Scan for the cell matching the given text and deliver its [X, Y] coordinate at center. 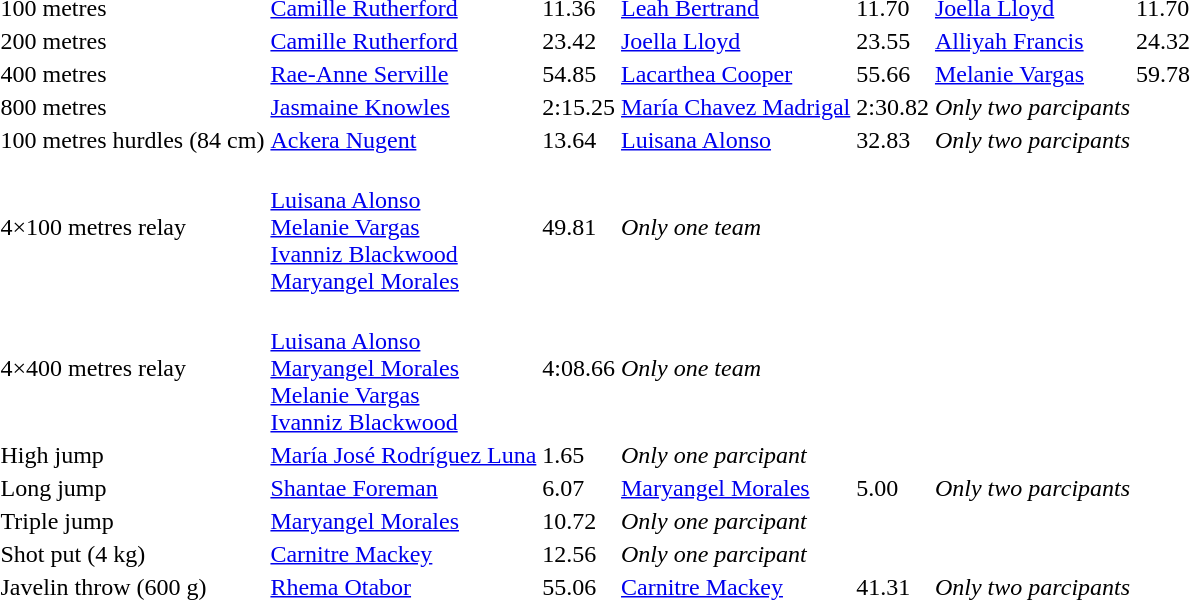
32.83 [893, 140]
54.85 [579, 74]
Luisana Alonso [736, 140]
Joella Lloyd [736, 41]
María José Rodríguez Luna [404, 455]
Luisana AlonsoMaryangel MoralesMelanie VargasIvanniz Blackwood [404, 368]
Jasmaine Knowles [404, 107]
Alliyah Francis [1032, 41]
6.07 [579, 488]
Carnitre Mackey [404, 554]
2:15.25 [579, 107]
23.42 [579, 41]
María Chavez Madrigal [736, 107]
12.56 [579, 554]
Shantae Foreman [404, 488]
Camille Rutherford [404, 41]
1.65 [579, 455]
55.66 [893, 74]
Rae-Anne Serville [404, 74]
13.64 [579, 140]
Luisana AlonsoMelanie VargasIvanniz BlackwoodMaryangel Morales [404, 227]
49.81 [579, 227]
Lacarthea Cooper [736, 74]
10.72 [579, 521]
5.00 [893, 488]
4:08.66 [579, 368]
Ackera Nugent [404, 140]
23.55 [893, 41]
Melanie Vargas [1032, 74]
2:30.82 [893, 107]
